Find where the given text appears and provide that cell's center as (x, y) coordinate. 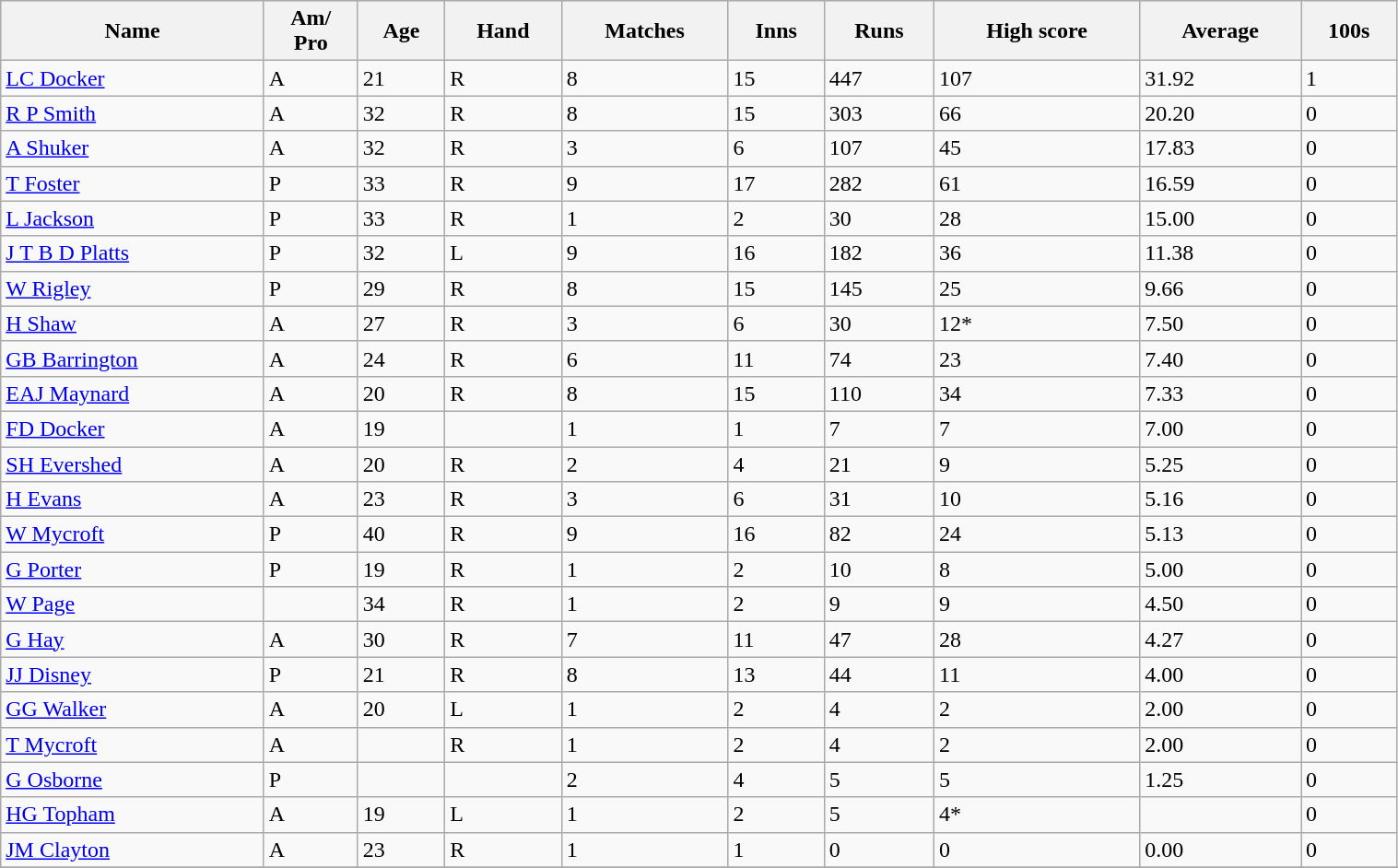
LC Docker (133, 78)
17.83 (1220, 148)
66 (1038, 113)
H Shaw (133, 323)
27 (401, 323)
G Porter (133, 569)
44 (879, 674)
282 (879, 183)
4.50 (1220, 604)
G Osborne (133, 780)
29 (401, 288)
HG Topham (133, 815)
16.59 (1220, 183)
0.00 (1220, 850)
Age (401, 31)
15.00 (1220, 218)
11.38 (1220, 253)
5.25 (1220, 463)
Inns (776, 31)
L Jackson (133, 218)
45 (1038, 148)
7.33 (1220, 393)
Name (133, 31)
74 (879, 358)
9.66 (1220, 288)
H Evans (133, 499)
12* (1038, 323)
T Foster (133, 183)
303 (879, 113)
31.92 (1220, 78)
Average (1220, 31)
EAJ Maynard (133, 393)
5.00 (1220, 569)
40 (401, 534)
Am/Pro (311, 31)
W Mycroft (133, 534)
J T B D Platts (133, 253)
447 (879, 78)
W Page (133, 604)
T Mycroft (133, 745)
110 (879, 393)
61 (1038, 183)
GB Barrington (133, 358)
4.00 (1220, 674)
SH Evershed (133, 463)
GG Walker (133, 710)
17 (776, 183)
JJ Disney (133, 674)
145 (879, 288)
25 (1038, 288)
4.27 (1220, 639)
13 (776, 674)
100s (1349, 31)
Matches (645, 31)
G Hay (133, 639)
31 (879, 499)
5.13 (1220, 534)
7.40 (1220, 358)
1.25 (1220, 780)
A Shuker (133, 148)
7.50 (1220, 323)
W Rigley (133, 288)
R P Smith (133, 113)
82 (879, 534)
4* (1038, 815)
Hand (503, 31)
182 (879, 253)
Runs (879, 31)
7.00 (1220, 428)
High score (1038, 31)
5.16 (1220, 499)
20.20 (1220, 113)
47 (879, 639)
FD Docker (133, 428)
36 (1038, 253)
JM Clayton (133, 850)
